Extract the [x, y] coordinate from the center of the cell holding the provided text.  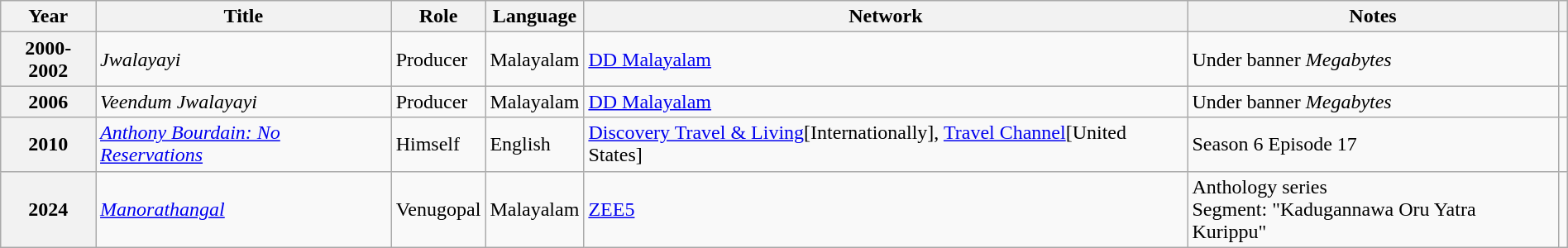
Veendum Jwalayayi [244, 102]
ZEE5 [886, 209]
English [534, 144]
Himself [438, 144]
Notes [1373, 17]
Year [48, 17]
2010 [48, 144]
Manorathangal [244, 209]
2006 [48, 102]
Title [244, 17]
Role [438, 17]
Jwalayayi [244, 60]
Season 6 Episode 17 [1373, 144]
Venugopal [438, 209]
2000-2002 [48, 60]
Language [534, 17]
Network [886, 17]
Anthony Bourdain: No Reservations [244, 144]
Anthology series Segment: "Kadugannawa Oru Yatra Kurippu" [1373, 209]
Discovery Travel & Living[Internationally], Travel Channel[United States] [886, 144]
2024 [48, 209]
